Provide the (X, Y) coordinate of the cell's center where the given text is located.  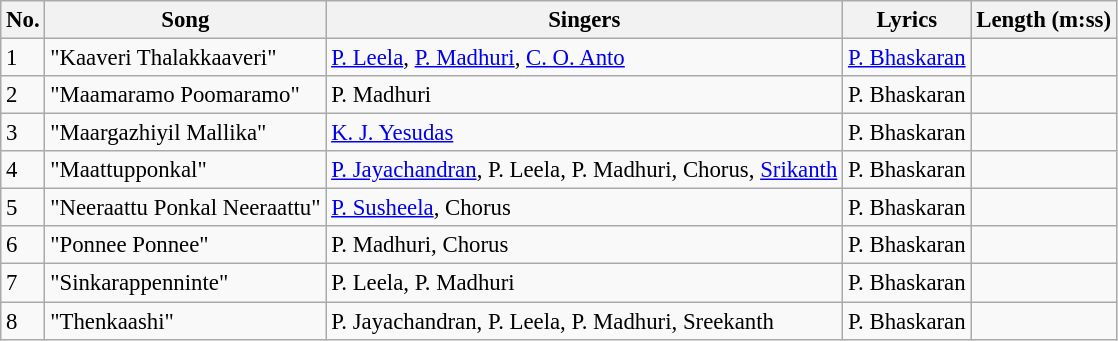
P. Madhuri, Chorus (584, 245)
Song (186, 20)
7 (23, 283)
2 (23, 95)
"Neeraattu Ponkal Neeraattu" (186, 208)
1 (23, 58)
6 (23, 245)
"Ponnee Ponnee" (186, 245)
P. Leela, P. Madhuri (584, 283)
No. (23, 20)
P. Susheela, Chorus (584, 208)
"Maamaramo Poomaramo" (186, 95)
4 (23, 170)
"Kaaveri Thalakkaaveri" (186, 58)
"Thenkaashi" (186, 321)
Lyrics (907, 20)
Length (m:ss) (1044, 20)
8 (23, 321)
Singers (584, 20)
P. Madhuri (584, 95)
P. Leela, P. Madhuri, C. O. Anto (584, 58)
"Sinkarappenninte" (186, 283)
P. Jayachandran, P. Leela, P. Madhuri, Sreekanth (584, 321)
P. Jayachandran, P. Leela, P. Madhuri, Chorus, Srikanth (584, 170)
5 (23, 208)
"Maattupponkal" (186, 170)
K. J. Yesudas (584, 133)
3 (23, 133)
"Maargazhiyil Mallika" (186, 133)
